From the cell containing the given text, extract its center point as [x, y] coordinate. 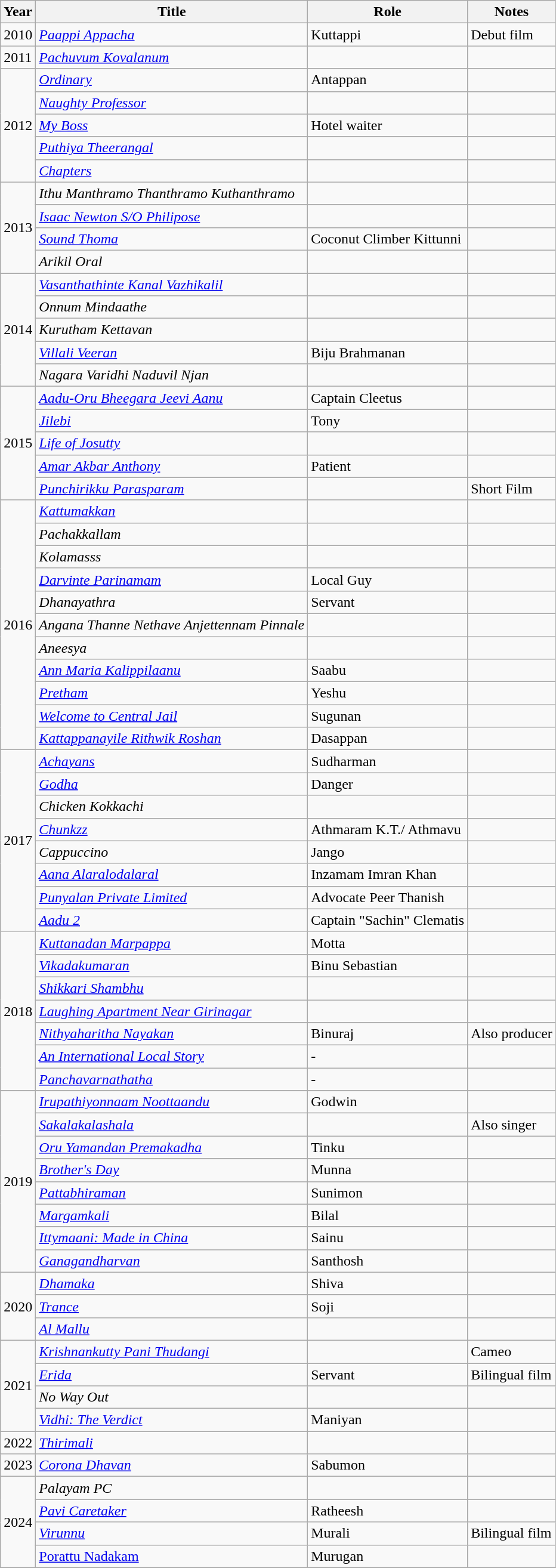
Ann Maria Kalippilaanu [172, 671]
Aadu-Oru Bheegara Jeevi Aanu [172, 398]
Also producer [512, 1034]
Angana Thanne Nethave Anjettennam Pinnale [172, 625]
Achayans [172, 761]
Pattabhiraman [172, 1193]
Bilal [388, 1215]
Yeshu [388, 693]
Sakalakalashala [172, 1125]
Kuttanadan Marpappa [172, 943]
Dasappan [388, 739]
Al Mallu [172, 1329]
Trance [172, 1306]
Cameo [512, 1351]
Villali Veeran [172, 353]
Aana Alaralodalaral [172, 875]
Kolamasss [172, 557]
Pachakkallam [172, 534]
Onnum Mindaathe [172, 307]
Local Guy [388, 579]
Murugan [388, 1556]
2014 [18, 330]
Darvinte Parinamam [172, 579]
Palayam PC [172, 1488]
Dhanayathra [172, 602]
Murali [388, 1533]
Aadu 2 [172, 920]
Biju Brahmanan [388, 353]
Chicken Kokkachi [172, 807]
Thirimali [172, 1443]
Kattappanayile Rithwik Roshan [172, 739]
Naughty Professor [172, 103]
Krishnankutty Pani Thudangi [172, 1351]
Athmaram K.T./ Athmavu [388, 829]
Dhamaka [172, 1283]
Pavi Caretaker [172, 1511]
Soji [388, 1306]
Laughing Apartment Near Girinagar [172, 1011]
Sunimon [388, 1193]
Danger [388, 784]
Patient [388, 466]
2018 [18, 1011]
2019 [18, 1181]
Ittymaani: Made in China [172, 1238]
Pachuvum Kovalanum [172, 57]
Role [388, 12]
Life of Josutty [172, 443]
Shikkari Shambhu [172, 988]
Saabu [388, 671]
Kattumakkan [172, 511]
2020 [18, 1306]
Nithyaharitha Nayakan [172, 1034]
Virunnu [172, 1533]
Binuraj [388, 1034]
2021 [18, 1385]
Amar Akbar Anthony [172, 466]
Aneesya [172, 647]
Motta [388, 943]
Shiva [388, 1283]
Inzamam Imran Khan [388, 875]
2011 [18, 57]
Sainu [388, 1238]
2022 [18, 1443]
Ratheesh [388, 1511]
Hotel waiter [388, 125]
2016 [18, 625]
Coconut Climber Kittunni [388, 239]
Binu Sebastian [388, 965]
Sugunan [388, 716]
Godha [172, 784]
Jilebi [172, 421]
Arikil Oral [172, 261]
Tony [388, 421]
Paappi Appacha [172, 35]
Sudharman [388, 761]
Sound Thoma [172, 239]
Short Film [512, 489]
2013 [18, 227]
Panchavarnathatha [172, 1079]
Debut film [512, 35]
Captain "Sachin" Clematis [388, 920]
Nagara Varidhi Naduvil Njan [172, 375]
Vikadakumaran [172, 965]
Advocate Peer Thanish [388, 897]
Ganagandharvan [172, 1261]
2023 [18, 1465]
2015 [18, 443]
Vasanthathinte Kanal Vazhikalil [172, 285]
Irupathiyonnaam Noottaandu [172, 1102]
Erida [172, 1374]
Corona Dhavan [172, 1465]
No Way Out [172, 1397]
Also singer [512, 1125]
Kurutham Kettavan [172, 330]
Ordinary [172, 80]
Godwin [388, 1102]
Antappan [388, 80]
Munna [388, 1170]
Margamkali [172, 1215]
Title [172, 12]
Captain Cleetus [388, 398]
Brother's Day [172, 1170]
Maniyan [388, 1420]
Chunkzz [172, 829]
Puthiya Theerangal [172, 148]
Year [18, 12]
Vidhi: The Verdict [172, 1420]
Porattu Nadakam [172, 1556]
Oru Yamandan Premakadha [172, 1147]
Welcome to Central Jail [172, 716]
Kuttappi [388, 35]
Jango [388, 852]
Sabumon [388, 1465]
Isaac Newton S/O Philipose [172, 216]
Tinku [388, 1147]
2024 [18, 1522]
Ithu Manthramo Thanthramo Kuthanthramo [172, 193]
Pretham [172, 693]
Notes [512, 12]
Punyalan Private Limited [172, 897]
2012 [18, 125]
2010 [18, 35]
My Boss [172, 125]
Punchirikku Parasparam [172, 489]
Cappuccino [172, 852]
2017 [18, 841]
An International Local Story [172, 1057]
Santhosh [388, 1261]
Chapters [172, 171]
